Output the [X, Y] coordinate of the center of the cell containing the given text.  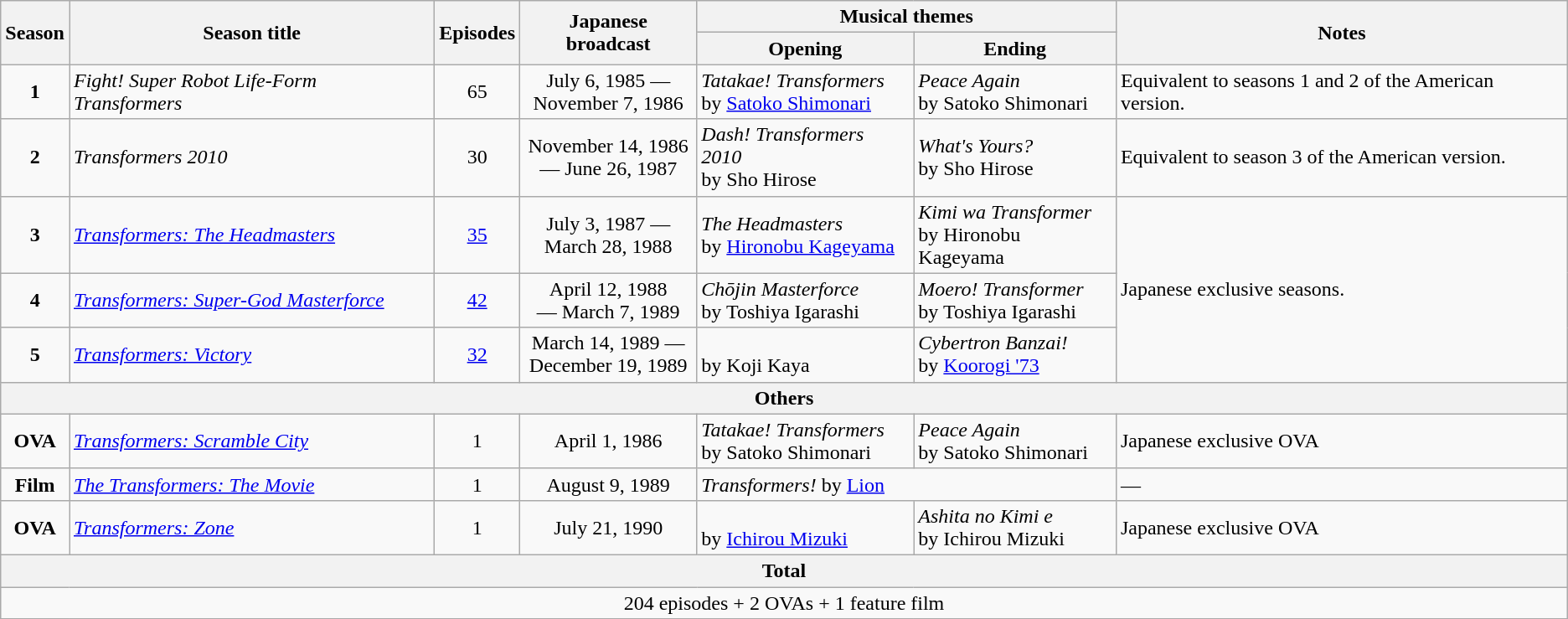
Season [35, 33]
by Ichirou Mizuki [806, 528]
July 6, 1985 —November 7, 1986 [608, 92]
Japanese broadcast [608, 33]
Chōjin Masterforceby Toshiya Igarashi [806, 300]
3 [35, 235]
Transformers! by Lion [906, 484]
Dash! Transformers 2010by Sho Hirose [806, 157]
Transformers: Victory [251, 355]
July 3, 1987 —March 28, 1988 [608, 235]
5 [35, 355]
The Transformers: The Movie [251, 484]
— [1342, 484]
Ashita no Kimi eby Ichirou Mizuki [1015, 528]
2 [35, 157]
Transformers: The Headmasters [251, 235]
Equivalent to seasons 1 and 2 of the American version. [1342, 92]
November 14, 1986— June 26, 1987 [608, 157]
Film [35, 484]
Equivalent to season 3 of the American version. [1342, 157]
Others [784, 398]
Fight! Super Robot Life-Form Transformers [251, 92]
Transformers: Scramble City [251, 441]
35 [477, 235]
Ending [1015, 49]
Transformers: Super-God Masterforce [251, 300]
The Headmastersby Hironobu Kageyama [806, 235]
Japanese exclusive seasons. [1342, 289]
by Koji Kaya [806, 355]
Musical themes [906, 17]
July 21, 1990 [608, 528]
Opening [806, 49]
What's Yours?by Sho Hirose [1015, 157]
March 14, 1989 —December 19, 1989 [608, 355]
Transformers: Zone [251, 528]
Season title [251, 33]
Cybertron Banzai!by Koorogi '73 [1015, 355]
Kimi wa Transformerby Hironobu Kageyama [1015, 235]
Notes [1342, 33]
4 [35, 300]
32 [477, 355]
65 [477, 92]
Total [784, 570]
Episodes [477, 33]
42 [477, 300]
Moero! Transformerby Toshiya Igarashi [1015, 300]
30 [477, 157]
April 1, 1986 [608, 441]
April 12, 1988— March 7, 1989 [608, 300]
August 9, 1989 [608, 484]
204 episodes + 2 OVAs + 1 feature film [784, 602]
Transformers 2010 [251, 157]
